Return the (x, y) coordinate for the center point of the cell that contains the specified text.  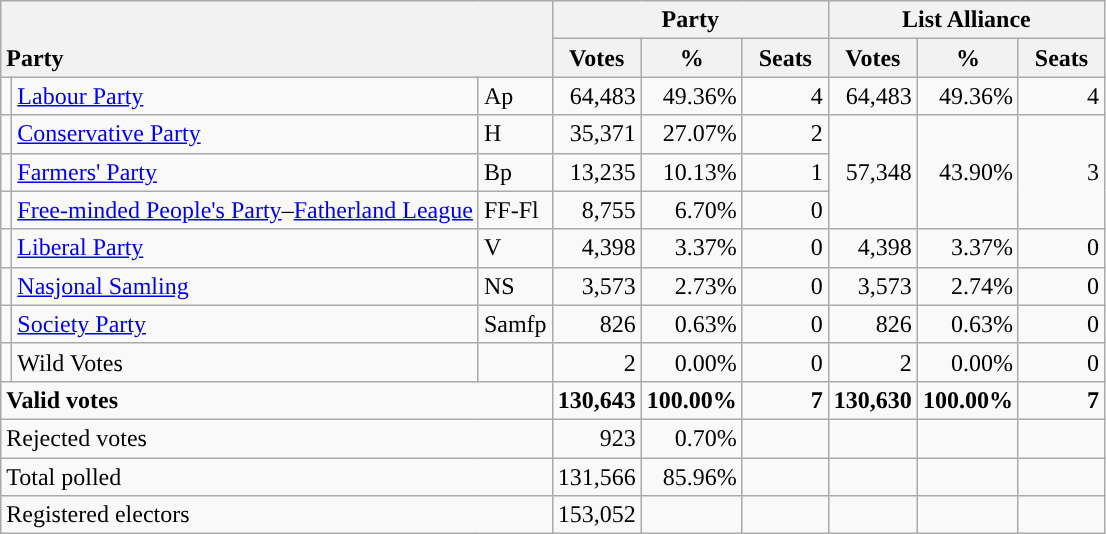
Labour Party (246, 96)
Liberal Party (246, 248)
35,371 (596, 134)
0.70% (692, 438)
Bp (515, 172)
153,052 (596, 515)
Total polled (276, 477)
85.96% (692, 477)
6.70% (692, 210)
Free-minded People's Party–Fatherland League (246, 210)
1 (785, 172)
Samfp (515, 324)
131,566 (596, 477)
3 (1061, 172)
Registered electors (276, 515)
Ap (515, 96)
10.13% (692, 172)
H (515, 134)
57,348 (872, 172)
27.07% (692, 134)
Valid votes (276, 400)
List Alliance (966, 20)
Society Party (246, 324)
2.74% (968, 286)
NS (515, 286)
2.73% (692, 286)
130,643 (596, 400)
Wild Votes (246, 362)
FF-Fl (515, 210)
923 (596, 438)
Rejected votes (276, 438)
130,630 (872, 400)
Farmers' Party (246, 172)
13,235 (596, 172)
Conservative Party (246, 134)
Nasjonal Samling (246, 286)
43.90% (968, 172)
8,755 (596, 210)
V (515, 248)
